Search for the cell housing the specified text and yield its [x, y] center coordinate. 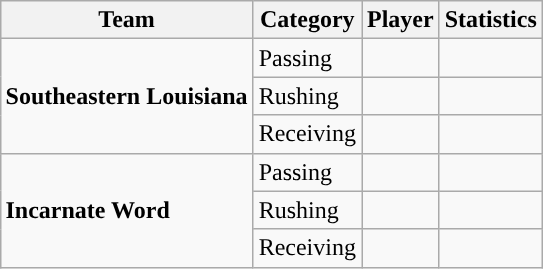
Player [401, 20]
Southeastern Louisiana [126, 96]
Statistics [490, 20]
Category [307, 20]
Incarnate Word [126, 210]
Team [126, 20]
